Find where the given text appears and provide that cell's center as [x, y] coordinate. 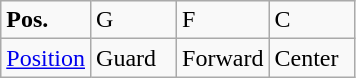
G [134, 20]
C [312, 20]
Center [312, 58]
Position [46, 58]
F [223, 20]
Pos. [46, 20]
Forward [223, 58]
Guard [134, 58]
